Return the (x, y) coordinate for the center point of the cell that contains the specified text.  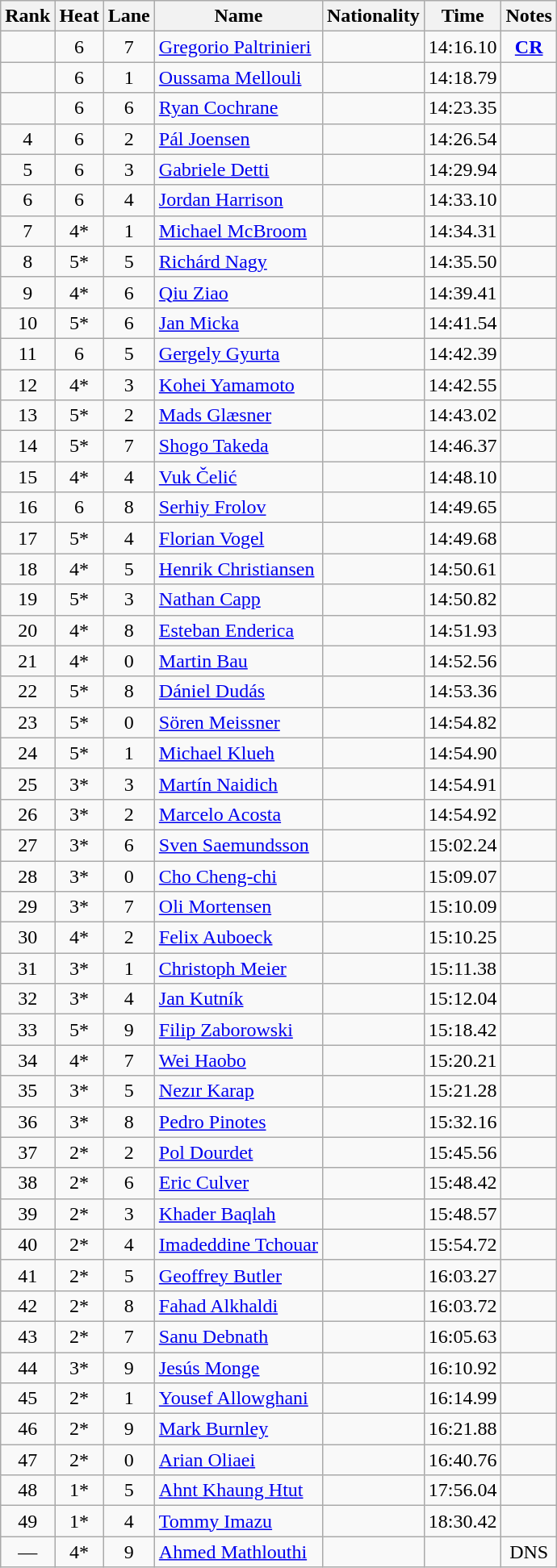
Shogo Takeda (238, 446)
16 (27, 508)
Florian Vogel (238, 538)
14:51.93 (463, 630)
49 (27, 1521)
Geoffrey Butler (238, 1275)
42 (27, 1306)
Mads Glæsner (238, 416)
Jan Micka (238, 323)
17:56.04 (463, 1491)
15:11.38 (463, 968)
29 (27, 907)
15:12.04 (463, 999)
34 (27, 1060)
Martín Naidich (238, 784)
41 (27, 1275)
Christoph Meier (238, 968)
14:34.31 (463, 231)
26 (27, 814)
30 (27, 938)
Sven Saemundsson (238, 845)
36 (27, 1122)
Cho Cheng-chi (238, 876)
44 (27, 1368)
43 (27, 1336)
32 (27, 999)
Nathan Capp (238, 600)
Fahad Alkhaldi (238, 1306)
Gregorio Paltrinieri (238, 47)
Jordan Harrison (238, 200)
Eric Culver (238, 1183)
Qiu Ziao (238, 292)
47 (27, 1460)
37 (27, 1152)
15:48.42 (463, 1183)
14:26.54 (463, 139)
16:40.76 (463, 1460)
18:30.42 (463, 1521)
23 (27, 722)
15 (27, 477)
Yousef Allowghani (238, 1399)
Ryan Cochrane (238, 108)
Sören Meissner (238, 722)
Felix Auboeck (238, 938)
Nezır Karap (238, 1091)
14:49.65 (463, 508)
Wei Haobo (238, 1060)
35 (27, 1091)
14:41.54 (463, 323)
12 (27, 385)
CR (529, 47)
16:21.88 (463, 1429)
Khader Baqlah (238, 1214)
14:49.68 (463, 538)
14:29.94 (463, 169)
13 (27, 416)
22 (27, 692)
14:42.55 (463, 385)
Michael McBroom (238, 231)
14:48.10 (463, 477)
15:20.21 (463, 1060)
25 (27, 784)
45 (27, 1399)
Marcelo Acosta (238, 814)
15:48.57 (463, 1214)
Imadeddine Tchouar (238, 1244)
14:43.02 (463, 416)
14:23.35 (463, 108)
15:32.16 (463, 1122)
16:03.27 (463, 1275)
Ahnt Khaung Htut (238, 1491)
Serhiy Frolov (238, 508)
17 (27, 538)
Rank (27, 16)
Gabriele Detti (238, 169)
15:21.28 (463, 1091)
14:35.50 (463, 261)
Name (238, 16)
14:46.37 (463, 446)
Sanu Debnath (238, 1336)
Pál Joensen (238, 139)
Richárd Nagy (238, 261)
16:10.92 (463, 1368)
15:10.09 (463, 907)
16:14.99 (463, 1399)
14:50.61 (463, 569)
14:52.56 (463, 661)
Nationality (373, 16)
Ahmed Mathlouthi (238, 1552)
38 (27, 1183)
19 (27, 600)
14:18.79 (463, 77)
31 (27, 968)
15:18.42 (463, 1030)
14:54.82 (463, 722)
21 (27, 661)
Vuk Čelić (238, 477)
20 (27, 630)
Gergely Gyurta (238, 353)
46 (27, 1429)
DNS (529, 1552)
— (27, 1552)
Martin Bau (238, 661)
40 (27, 1244)
Henrik Christiansen (238, 569)
48 (27, 1491)
15:10.25 (463, 938)
14:16.10 (463, 47)
Lane (129, 16)
15:02.24 (463, 845)
27 (27, 845)
24 (27, 753)
18 (27, 569)
14:50.82 (463, 600)
Oli Mortensen (238, 907)
Filip Zaborowski (238, 1030)
Heat (79, 16)
Arian Oliaei (238, 1460)
28 (27, 876)
16:05.63 (463, 1336)
14:42.39 (463, 353)
14:39.41 (463, 292)
14:54.90 (463, 753)
39 (27, 1214)
16:03.72 (463, 1306)
10 (27, 323)
Dániel Dudás (238, 692)
14:54.91 (463, 784)
14:53.36 (463, 692)
Esteban Enderica (238, 630)
15:54.72 (463, 1244)
Oussama Mellouli (238, 77)
Tommy Imazu (238, 1521)
Jan Kutník (238, 999)
Michael Klueh (238, 753)
33 (27, 1030)
Notes (529, 16)
Kohei Yamamoto (238, 385)
Pedro Pinotes (238, 1122)
Pol Dourdet (238, 1152)
Jesús Monge (238, 1368)
15:09.07 (463, 876)
14 (27, 446)
Mark Burnley (238, 1429)
14:33.10 (463, 200)
Time (463, 16)
14:54.92 (463, 814)
11 (27, 353)
15:45.56 (463, 1152)
